Capture the cell that displays the provided text and extract its [X, Y] central coordinate. 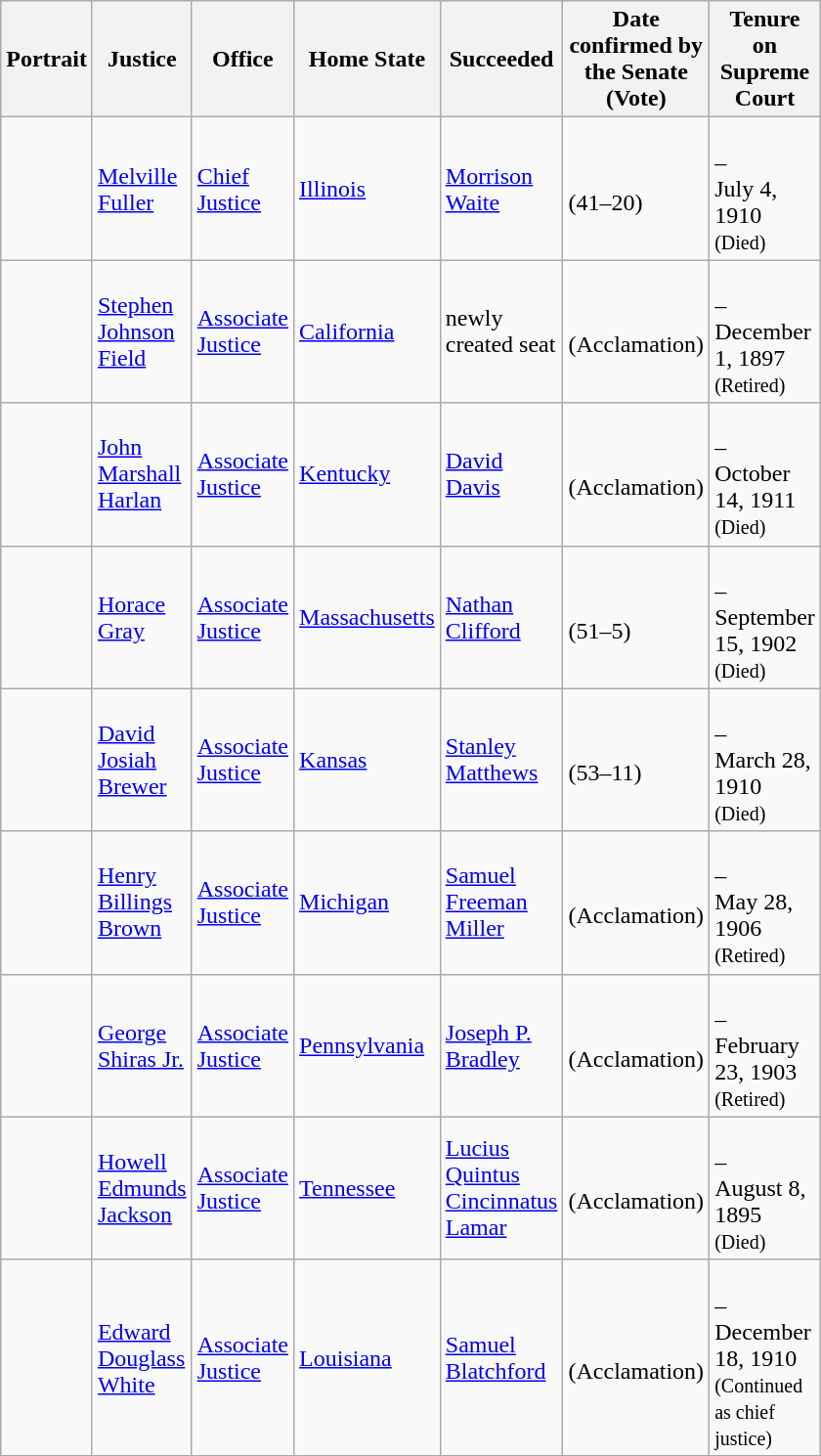
John Marshall Harlan [142, 474]
David Davis [501, 474]
(51–5) [636, 617]
Morrison Waite [501, 189]
Office [242, 59]
Tenure on Supreme Court [765, 59]
–March 28, 1910(Died) [765, 760]
Massachusetts [367, 617]
Lucius Quintus Cincinnatus Lamar [501, 1188]
(53–11) [636, 760]
Louisiana [367, 1357]
–December 18, 1910(Continued as chief justice) [765, 1357]
David Josiah Brewer [142, 760]
–October 14, 1911(Died) [765, 474]
Succeeded [501, 59]
Nathan Clifford [501, 617]
Pennsylvania [367, 1045]
–May 28, 1906(Retired) [765, 903]
Melville Fuller [142, 189]
(41–20) [636, 189]
–July 4, 1910(Died) [765, 189]
newly created seat [501, 331]
–February 23, 1903(Retired) [765, 1045]
Howell Edmunds Jackson [142, 1188]
Horace Gray [142, 617]
Chief Justice [242, 189]
California [367, 331]
Kentucky [367, 474]
Kansas [367, 760]
Samuel Freeman Miller [501, 903]
–August 8, 1895(Died) [765, 1188]
Date confirmed by the Senate(Vote) [636, 59]
Edward Douglass White [142, 1357]
Tennessee [367, 1188]
Home State [367, 59]
Henry Billings Brown [142, 903]
Samuel Blatchford [501, 1357]
Michigan [367, 903]
Stephen Johnson Field [142, 331]
Illinois [367, 189]
–September 15, 1902(Died) [765, 617]
Justice [142, 59]
Stanley Matthews [501, 760]
–December 1, 1897(Retired) [765, 331]
George Shiras Jr. [142, 1045]
Joseph P. Bradley [501, 1045]
Portrait [47, 59]
